Return (X, Y) of the center of cell containing provided text 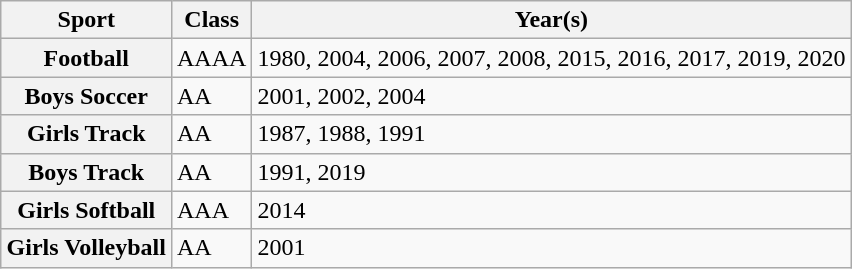
Football (86, 58)
2014 (552, 210)
2001 (552, 248)
Boys Soccer (86, 96)
Girls Softball (86, 210)
2001, 2002, 2004 (552, 96)
1987, 1988, 1991 (552, 134)
Girls Track (86, 134)
Class (211, 20)
1991, 2019 (552, 172)
Year(s) (552, 20)
1980, 2004, 2006, 2007, 2008, 2015, 2016, 2017, 2019, 2020 (552, 58)
Boys Track (86, 172)
AAAA (211, 58)
AAA (211, 210)
Girls Volleyball (86, 248)
Sport (86, 20)
